Locate the cell with the specified text and output its (x, y) center coordinate. 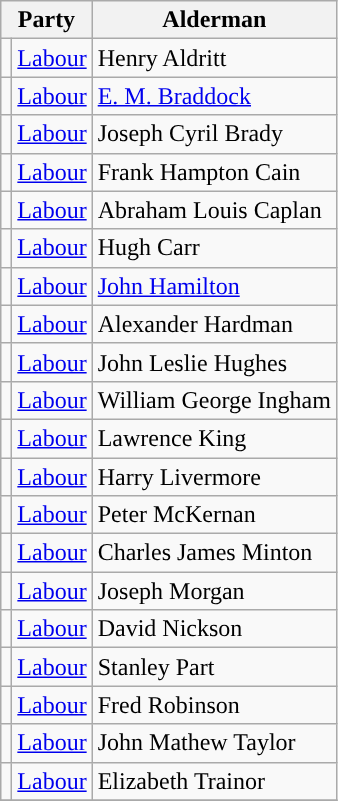
David Nickson (214, 629)
Henry Aldritt (214, 58)
E. M. Braddock (214, 96)
Stanley Part (214, 667)
Alexander Hardman (214, 324)
John Leslie Hughes (214, 362)
John Hamilton (214, 286)
Party (46, 20)
Joseph Cyril Brady (214, 134)
Hugh Carr (214, 248)
Fred Robinson (214, 705)
Charles James Minton (214, 553)
William George Ingham (214, 400)
Peter McKernan (214, 515)
Lawrence King (214, 438)
Alderman (214, 20)
Joseph Morgan (214, 591)
John Mathew Taylor (214, 743)
Frank Hampton Cain (214, 172)
Elizabeth Trainor (214, 781)
Abraham Louis Caplan (214, 210)
Harry Livermore (214, 477)
